Search for the cell housing the specified text and yield its [x, y] center coordinate. 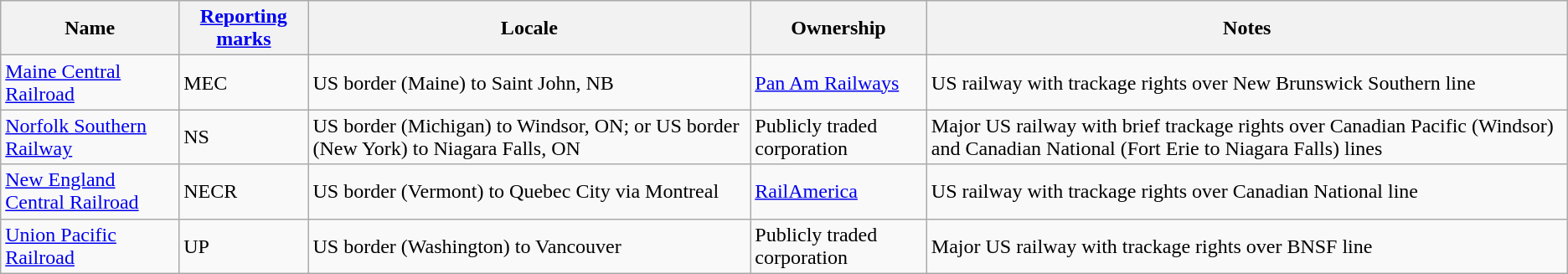
Major US railway with brief trackage rights over Canadian Pacific (Windsor) and Canadian National (Fort Erie to Niagara Falls) lines [1246, 137]
RailAmerica [839, 191]
Locale [529, 28]
Pan Am Railways [839, 82]
New England Central Railroad [90, 191]
US railway with trackage rights over Canadian National line [1246, 191]
US border (Vermont) to Quebec City via Montreal [529, 191]
Norfolk Southern Railway [90, 137]
Notes [1246, 28]
MEC [244, 82]
UP [244, 246]
US border (Michigan) to Windsor, ON; or US border (New York) to Niagara Falls, ON [529, 137]
Name [90, 28]
NS [244, 137]
Reporting marks [244, 28]
Major US railway with trackage rights over BNSF line [1246, 246]
US border (Washington) to Vancouver [529, 246]
NECR [244, 191]
Ownership [839, 28]
US railway with trackage rights over New Brunswick Southern line [1246, 82]
Maine Central Railroad [90, 82]
Union Pacific Railroad [90, 246]
US border (Maine) to Saint John, NB [529, 82]
